Pinpoint the cell where the given text exists, returning its [x, y] midpoint coordinate. 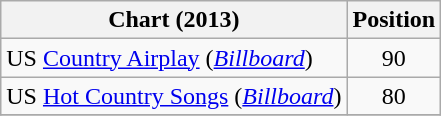
Position [394, 20]
90 [394, 58]
US Hot Country Songs (Billboard) [174, 96]
Chart (2013) [174, 20]
80 [394, 96]
US Country Airplay (Billboard) [174, 58]
